For the text-containing cell, return its midpoint in (x, y) coordinate format. 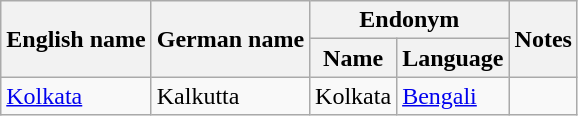
Language (453, 58)
Endonym (410, 20)
German name (230, 39)
English name (76, 39)
Kalkutta (230, 96)
Notes (543, 39)
Bengali (453, 96)
Name (354, 58)
